Detect which cell encompasses the target text, then output its [X, Y] center coordinate. 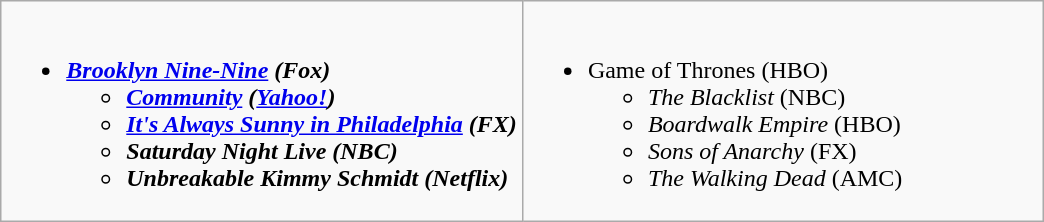
Brooklyn Nine-Nine (Fox)Community (Yahoo!)It's Always Sunny in Philadelphia (FX)Saturday Night Live (NBC)Unbreakable Kimmy Schmidt (Netflix) [262, 112]
Game of Thrones (HBO)The Blacklist (NBC)Boardwalk Empire (HBO)Sons of Anarchy (FX)The Walking Dead (AMC) [783, 112]
